Identify which cell holds the provided text, then report its [x, y] central coordinate. 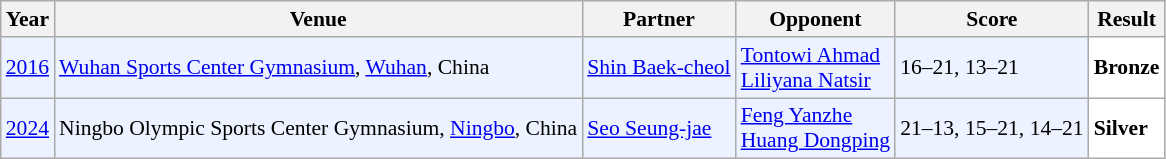
Score [992, 19]
Bronze [1127, 68]
Year [28, 19]
Venue [318, 19]
Shin Baek-cheol [658, 68]
Opponent [816, 19]
2024 [28, 128]
Wuhan Sports Center Gymnasium, Wuhan, China [318, 68]
Tontowi Ahmad Liliyana Natsir [816, 68]
Result [1127, 19]
Silver [1127, 128]
16–21, 13–21 [992, 68]
21–13, 15–21, 14–21 [992, 128]
Partner [658, 19]
2016 [28, 68]
Feng Yanzhe Huang Dongping [816, 128]
Ningbo Olympic Sports Center Gymnasium, Ningbo, China [318, 128]
Seo Seung-jae [658, 128]
